Return [X, Y] of the center of cell containing provided text 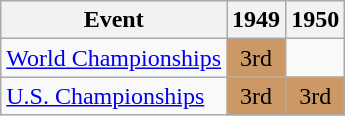
World Championships [114, 58]
Event [114, 20]
1950 [316, 20]
U.S. Championships [114, 96]
1949 [256, 20]
